Locate the cell with the specified text and output its (X, Y) center coordinate. 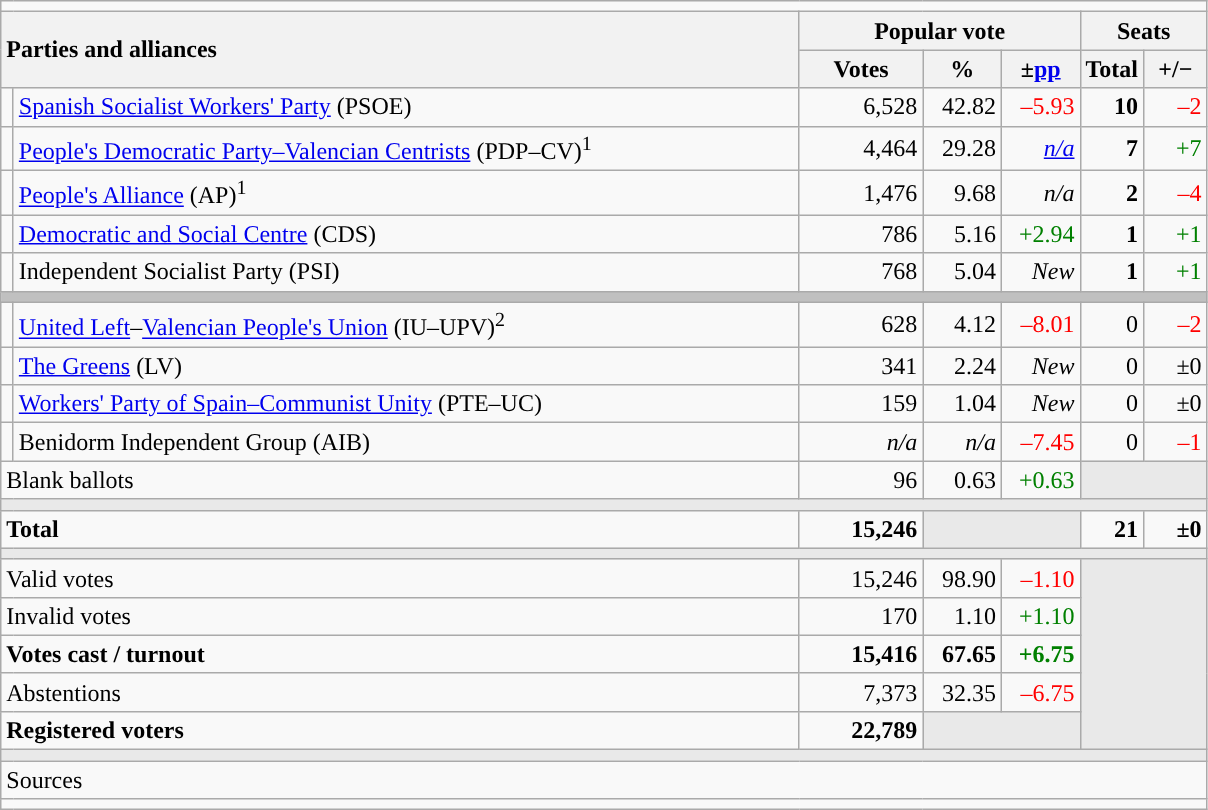
Sources (604, 780)
96 (861, 480)
Invalid votes (400, 616)
+1.10 (1040, 616)
People's Democratic Party–Valencian Centrists (PDP–CV)1 (406, 148)
Abstentions (400, 692)
Popular vote (940, 31)
67.65 (962, 654)
42.82 (962, 107)
9.68 (962, 194)
5.16 (962, 234)
Independent Socialist Party (PSI) (406, 272)
–4 (1176, 194)
6,528 (861, 107)
7,373 (861, 692)
+/− (1176, 69)
628 (861, 324)
7 (1112, 148)
+0.63 (1040, 480)
341 (861, 366)
4,464 (861, 148)
4.12 (962, 324)
Parties and alliances (400, 50)
People's Alliance (AP)1 (406, 194)
–5.93 (1040, 107)
2 (1112, 194)
+6.75 (1040, 654)
Workers' Party of Spain–Communist Unity (PTE–UC) (406, 404)
159 (861, 404)
2.24 (962, 366)
Blank ballots (400, 480)
98.90 (962, 578)
1,476 (861, 194)
+2.94 (1040, 234)
±pp (1040, 69)
–6.75 (1040, 692)
–7.45 (1040, 442)
15,416 (861, 654)
Democratic and Social Centre (CDS) (406, 234)
29.28 (962, 148)
Valid votes (400, 578)
22,789 (861, 731)
Seats (1144, 31)
10 (1112, 107)
United Left–Valencian People's Union (IU–UPV)2 (406, 324)
32.35 (962, 692)
+7 (1176, 148)
Votes cast / turnout (400, 654)
–1.10 (1040, 578)
5.04 (962, 272)
Spanish Socialist Workers' Party (PSOE) (406, 107)
1.10 (962, 616)
768 (861, 272)
Registered voters (400, 731)
21 (1112, 529)
Benidorm Independent Group (AIB) (406, 442)
1.04 (962, 404)
Votes (861, 69)
% (962, 69)
786 (861, 234)
–1 (1176, 442)
–8.01 (1040, 324)
170 (861, 616)
The Greens (LV) (406, 366)
0.63 (962, 480)
